Determine the (X, Y) coordinate at the center of the cell enclosing the given text.  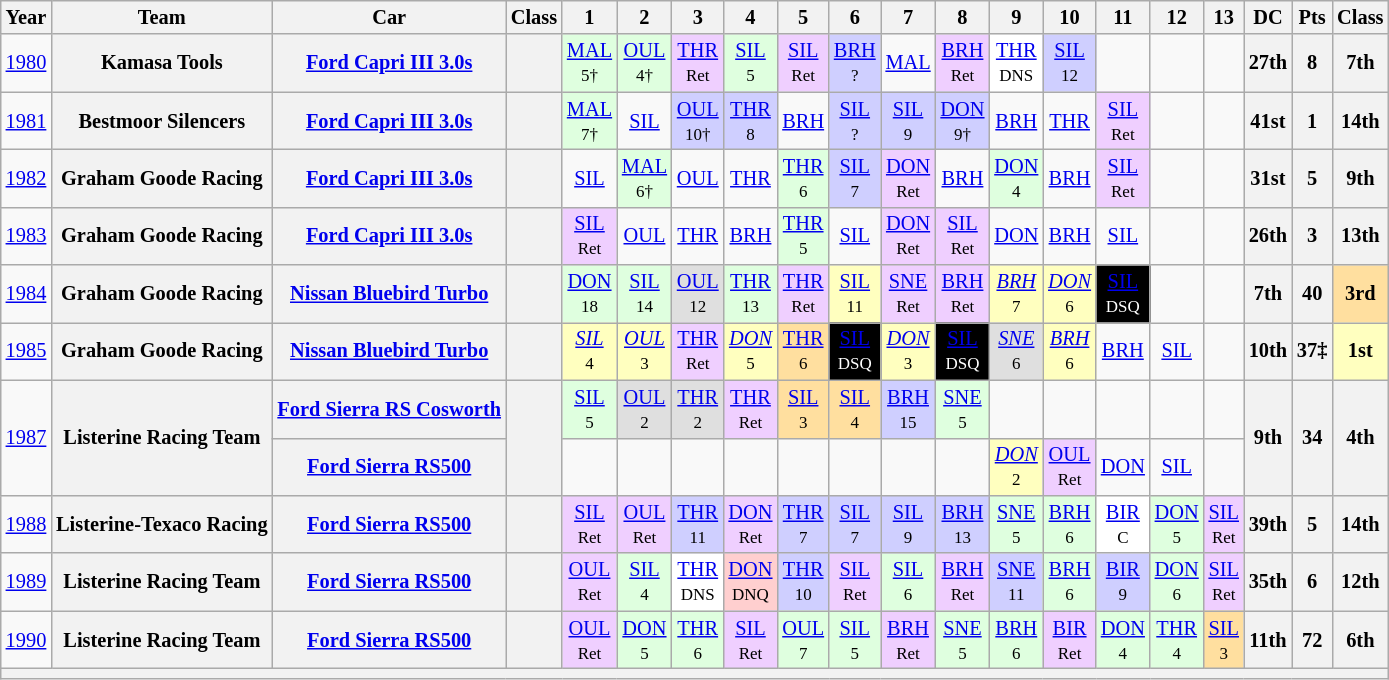
1990 (26, 640)
OUL4† (644, 63)
7 (908, 17)
37‡ (1312, 351)
3rd (1360, 294)
26th (1268, 236)
27th (1268, 63)
31st (1268, 178)
BIR9 (1123, 582)
1981 (26, 121)
SNERet (908, 294)
10 (1070, 17)
Team (162, 17)
1st (1360, 351)
1980 (26, 63)
BRH7 (1016, 294)
12th (1360, 582)
SIL? (855, 121)
Ford Sierra RS Cosworth (388, 409)
SIL12 (1070, 63)
13th (1360, 236)
Kamasa Tools (162, 63)
Pts (1312, 17)
39th (1268, 524)
OUL3 (644, 351)
SNE6 (1016, 351)
Listerine-Texaco Racing (162, 524)
OUL2 (644, 409)
OUL12 (698, 294)
THR4 (1177, 640)
40 (1312, 294)
11 (1123, 17)
DC (1268, 17)
Bestmoor Silencers (162, 121)
1987 (26, 438)
OUL10† (698, 121)
Car (388, 17)
MAL5† (590, 63)
SIL14 (644, 294)
SIL6 (908, 582)
BRH15 (908, 409)
BIRRet (1070, 640)
BRH? (855, 63)
BRH13 (963, 524)
11th (1268, 640)
THR10 (803, 582)
MAL (908, 63)
DON2 (1016, 467)
DON18 (590, 294)
THR13 (751, 294)
41st (1268, 121)
1988 (26, 524)
THR5 (803, 236)
SIL11 (855, 294)
10th (1268, 351)
THR7 (803, 524)
MAL7† (590, 121)
1985 (26, 351)
THR2 (698, 409)
4th (1360, 438)
1982 (26, 178)
Year (26, 17)
DON9† (963, 121)
6th (1360, 640)
9 (1016, 17)
13 (1224, 17)
34 (1312, 438)
THR8 (751, 121)
SNE11 (1016, 582)
DONDNQ (751, 582)
35th (1268, 582)
DON3 (908, 351)
4 (751, 17)
OUL7 (803, 640)
2 (644, 17)
THR11 (698, 524)
1983 (26, 236)
MAL6† (644, 178)
1984 (26, 294)
72 (1312, 640)
1989 (26, 582)
12 (1177, 17)
BIRC (1123, 524)
